Locate the cell with the specified text and output its [X, Y] center coordinate. 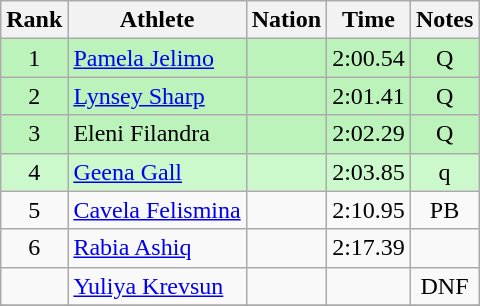
Eleni Filandra [157, 134]
Pamela Jelimo [157, 58]
Yuliya Krevsun [157, 286]
PB [444, 210]
4 [34, 172]
3 [34, 134]
2:02.29 [369, 134]
2:01.41 [369, 96]
Geena Gall [157, 172]
2:10.95 [369, 210]
Lynsey Sharp [157, 96]
2:03.85 [369, 172]
q [444, 172]
Cavela Felismina [157, 210]
2 [34, 96]
Athlete [157, 20]
Rank [34, 20]
Notes [444, 20]
1 [34, 58]
6 [34, 248]
2:00.54 [369, 58]
2:17.39 [369, 248]
DNF [444, 286]
Nation [286, 20]
Rabia Ashiq [157, 248]
Time [369, 20]
5 [34, 210]
